Capture the cell that displays the provided text and extract its (X, Y) central coordinate. 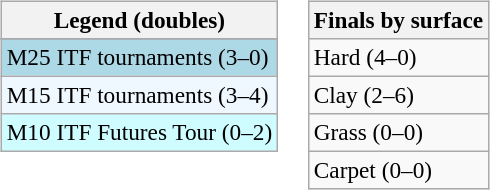
Clay (2–6) (398, 95)
Carpet (0–0) (398, 171)
M15 ITF tournaments (3–4) (139, 95)
Legend (doubles) (139, 20)
M25 ITF tournaments (3–0) (139, 57)
Finals by surface (398, 20)
Grass (0–0) (398, 133)
Hard (4–0) (398, 57)
M10 ITF Futures Tour (0–2) (139, 133)
